Search for the cell housing the specified text and yield its (x, y) center coordinate. 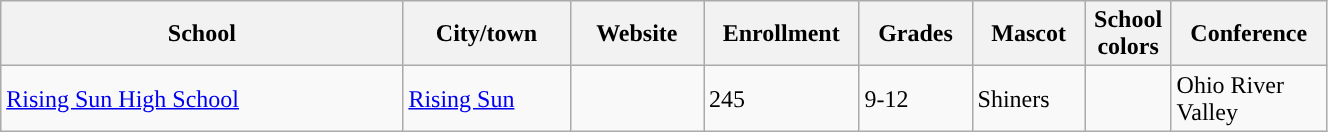
9-12 (916, 98)
Rising Sun (486, 98)
Shiners (1028, 98)
Enrollment (782, 34)
School colors (1128, 34)
Mascot (1028, 34)
Website (636, 34)
Conference (1248, 34)
Rising Sun High School (202, 98)
Ohio River Valley (1248, 98)
Grades (916, 34)
245 (782, 98)
City/town (486, 34)
School (202, 34)
